Locate the cell with the specified text and output its [x, y] center coordinate. 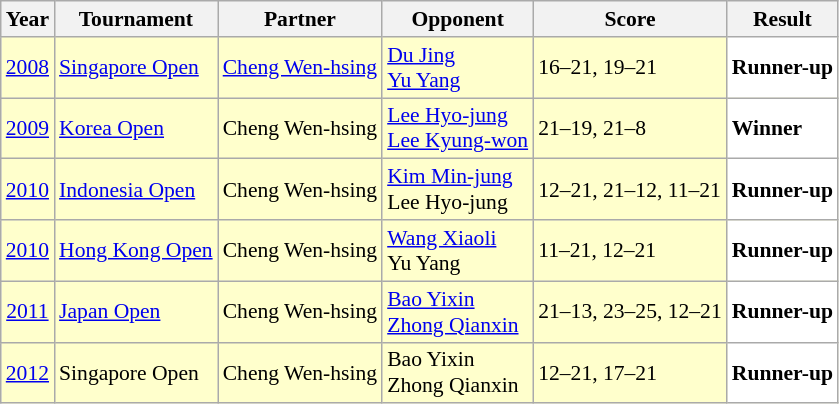
16–21, 19–21 [630, 68]
Indonesia Open [136, 190]
Japan Open [136, 312]
Score [630, 19]
Result [782, 19]
2009 [28, 128]
Wang Xiaoli Yu Yang [458, 250]
12–21, 21–12, 11–21 [630, 190]
Year [28, 19]
2012 [28, 372]
Winner [782, 128]
Opponent [458, 19]
Hong Kong Open [136, 250]
Du Jing Yu Yang [458, 68]
21–13, 23–25, 12–21 [630, 312]
21–19, 21–8 [630, 128]
11–21, 12–21 [630, 250]
Tournament [136, 19]
12–21, 17–21 [630, 372]
2008 [28, 68]
2011 [28, 312]
Kim Min-jung Lee Hyo-jung [458, 190]
Korea Open [136, 128]
Lee Hyo-jung Lee Kyung-won [458, 128]
Partner [300, 19]
